Capture the cell that displays the provided text and extract its (X, Y) central coordinate. 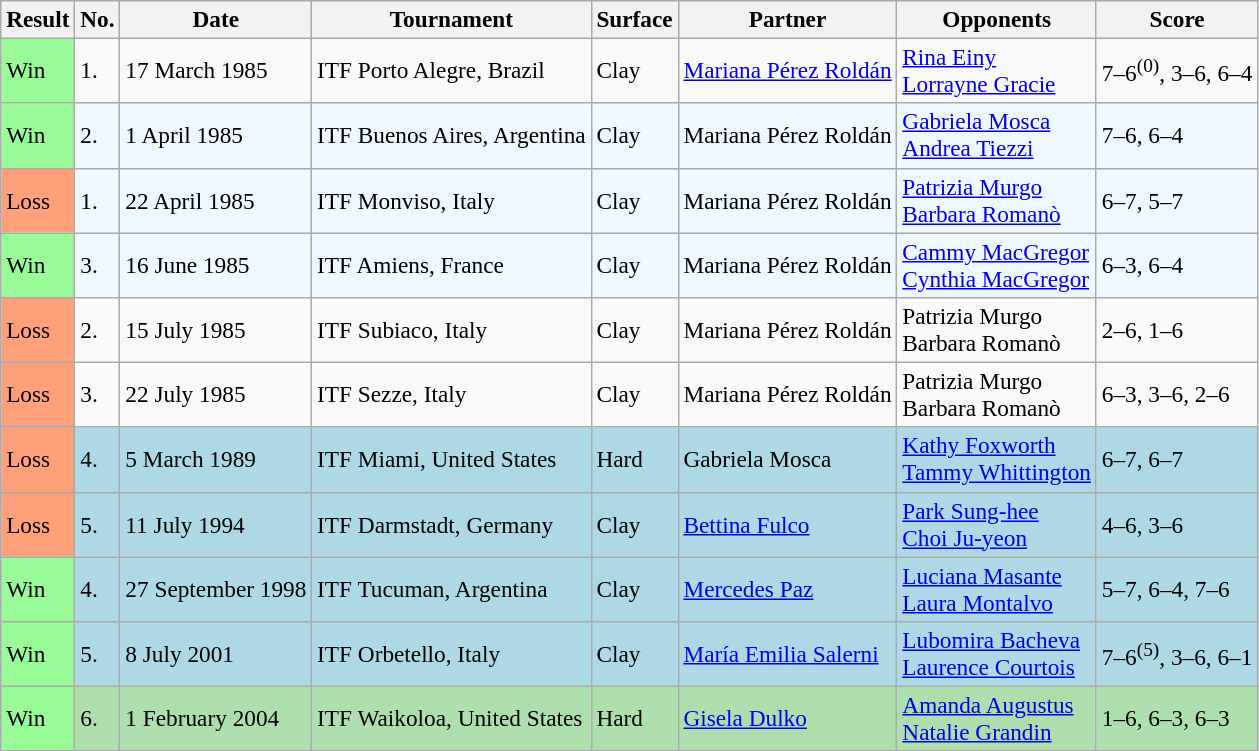
Mercedes Paz (788, 588)
ITF Amiens, France (452, 264)
7–6, 6–4 (1176, 136)
5–7, 6–4, 7–6 (1176, 588)
Gisela Dulko (788, 718)
ITF Miami, United States (452, 460)
Lubomira Bacheva Laurence Courtois (996, 654)
6–3, 6–4 (1176, 264)
15 July 1985 (216, 330)
Cammy MacGregor Cynthia MacGregor (996, 264)
1 April 1985 (216, 136)
Result (38, 19)
ITF Darmstadt, Germany (452, 524)
Opponents (996, 19)
6. (98, 718)
Park Sung-hee Choi Ju-yeon (996, 524)
4–6, 3–6 (1176, 524)
Luciana Masante Laura Montalvo (996, 588)
Surface (634, 19)
Tournament (452, 19)
ITF Monviso, Italy (452, 200)
ITF Waikoloa, United States (452, 718)
11 July 1994 (216, 524)
16 June 1985 (216, 264)
ITF Sezze, Italy (452, 394)
Partner (788, 19)
ITF Porto Alegre, Brazil (452, 70)
ITF Buenos Aires, Argentina (452, 136)
Gabriela Mosca (788, 460)
1–6, 6–3, 6–3 (1176, 718)
7–6(0), 3–6, 6–4 (1176, 70)
ITF Orbetello, Italy (452, 654)
ITF Tucuman, Argentina (452, 588)
2–6, 1–6 (1176, 330)
Amanda Augustus Natalie Grandin (996, 718)
17 March 1985 (216, 70)
6–7, 6–7 (1176, 460)
Kathy Foxworth Tammy Whittington (996, 460)
Date (216, 19)
1 February 2004 (216, 718)
6–3, 3–6, 2–6 (1176, 394)
6–7, 5–7 (1176, 200)
8 July 2001 (216, 654)
22 April 1985 (216, 200)
ITF Subiaco, Italy (452, 330)
22 July 1985 (216, 394)
27 September 1998 (216, 588)
María Emilia Salerni (788, 654)
7–6(5), 3–6, 6–1 (1176, 654)
Score (1176, 19)
Bettina Fulco (788, 524)
5 March 1989 (216, 460)
No. (98, 19)
Gabriela Mosca Andrea Tiezzi (996, 136)
Rina Einy Lorrayne Gracie (996, 70)
